Identify which cell holds the provided text, then report its (x, y) central coordinate. 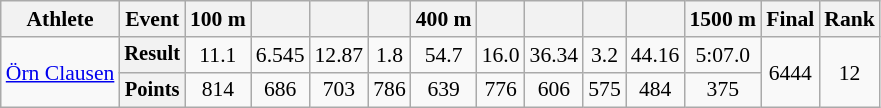
1500 m (722, 19)
375 (722, 90)
12 (850, 72)
776 (501, 90)
54.7 (444, 55)
3.2 (604, 55)
Rank (850, 19)
36.34 (554, 55)
Event (152, 19)
575 (604, 90)
44.16 (656, 55)
484 (656, 90)
Örn Clausen (60, 72)
6.545 (280, 55)
400 m (444, 19)
16.0 (501, 55)
6444 (790, 72)
814 (218, 90)
Athlete (60, 19)
606 (554, 90)
12.87 (340, 55)
5:07.0 (722, 55)
Result (152, 55)
1.8 (390, 55)
686 (280, 90)
639 (444, 90)
703 (340, 90)
100 m (218, 19)
Final (790, 19)
786 (390, 90)
Points (152, 90)
11.1 (218, 55)
